Pinpoint the cell where the given text exists, returning its (x, y) midpoint coordinate. 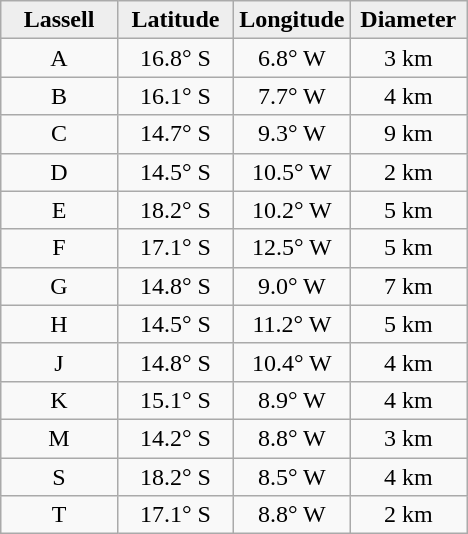
14.2° S (175, 438)
K (59, 400)
11.2° W (292, 324)
9.3° W (292, 134)
D (59, 172)
7.7° W (292, 96)
8.9° W (292, 400)
Lassell (59, 20)
Longitude (292, 20)
9.0° W (292, 286)
A (59, 58)
M (59, 438)
6.8° W (292, 58)
J (59, 362)
H (59, 324)
T (59, 515)
9 km (408, 134)
8.5° W (292, 477)
G (59, 286)
F (59, 248)
15.1° S (175, 400)
12.5° W (292, 248)
Latitude (175, 20)
C (59, 134)
7 km (408, 286)
10.4° W (292, 362)
Diameter (408, 20)
10.5° W (292, 172)
16.1° S (175, 96)
16.8° S (175, 58)
10.2° W (292, 210)
14.7° S (175, 134)
S (59, 477)
B (59, 96)
E (59, 210)
